Pinpoint the cell where the given text exists, returning its [x, y] midpoint coordinate. 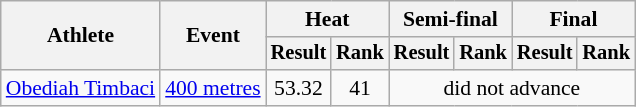
400 metres [212, 88]
did not advance [512, 88]
Athlete [80, 36]
41 [360, 88]
Obediah Timbaci [80, 88]
Final [574, 19]
Event [212, 36]
Heat [328, 19]
Semi-final [450, 19]
53.32 [299, 88]
